Return [X, Y] of the center of cell containing provided text 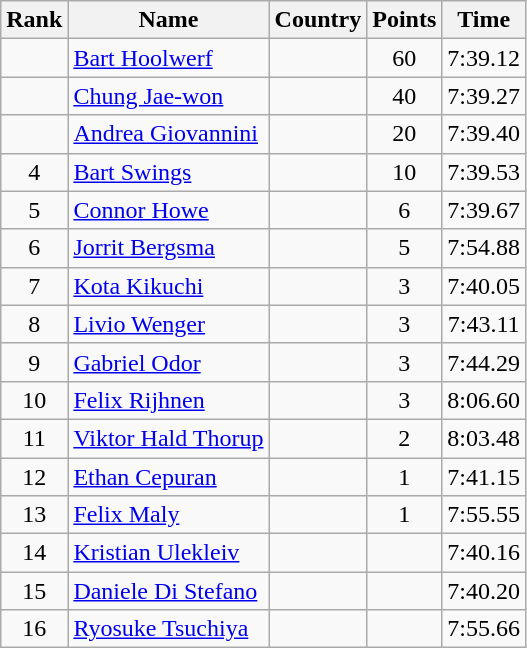
7:43.11 [484, 324]
Andrea Giovannini [168, 134]
14 [34, 553]
Time [484, 20]
7:44.29 [484, 362]
Livio Wenger [168, 324]
Chung Jae-won [168, 96]
60 [404, 58]
15 [34, 591]
Points [404, 20]
7:39.40 [484, 134]
Jorrit Bergsma [168, 248]
Rank [34, 20]
7:40.16 [484, 553]
7:39.27 [484, 96]
20 [404, 134]
Bart Hoolwerf [168, 58]
4 [34, 172]
7:39.53 [484, 172]
40 [404, 96]
7:55.66 [484, 629]
Felix Rijhnen [168, 400]
7:41.15 [484, 477]
7 [34, 286]
7:54.88 [484, 248]
16 [34, 629]
7:39.12 [484, 58]
Name [168, 20]
8 [34, 324]
7:39.67 [484, 210]
Bart Swings [168, 172]
8:06.60 [484, 400]
Ryosuke Tsuchiya [168, 629]
Kota Kikuchi [168, 286]
7:40.05 [484, 286]
Daniele Di Stefano [168, 591]
Kristian Ulekleiv [168, 553]
2 [404, 438]
8:03.48 [484, 438]
13 [34, 515]
Connor Howe [168, 210]
Gabriel Odor [168, 362]
7:40.20 [484, 591]
9 [34, 362]
Viktor Hald Thorup [168, 438]
11 [34, 438]
Ethan Cepuran [168, 477]
Country [318, 20]
12 [34, 477]
7:55.55 [484, 515]
Felix Maly [168, 515]
